Locate the cell with the specified text and output its [X, Y] center coordinate. 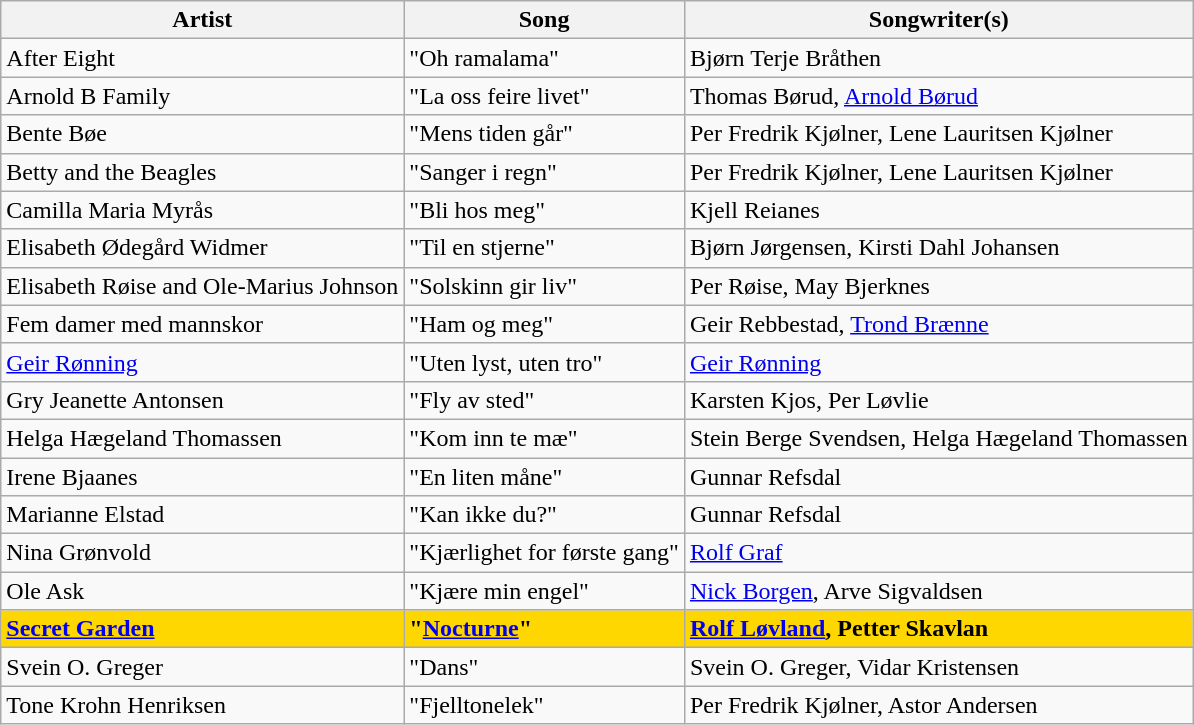
Betty and the Beagles [202, 172]
Arnold B Family [202, 96]
Nina Grønvold [202, 553]
"La oss feire livet" [544, 96]
Bjørn Terje Bråthen [938, 58]
Songwriter(s) [938, 20]
"Fjelltonelek" [544, 705]
"Kom inn te mæ" [544, 438]
Tone Krohn Henriksen [202, 705]
"Ham og meg" [544, 324]
"Uten lyst, uten tro" [544, 362]
"Oh ramalama" [544, 58]
Rolf Løvland, Petter Skavlan [938, 629]
"Bli hos meg" [544, 210]
Helga Hægeland Thomassen [202, 438]
Gry Jeanette Antonsen [202, 400]
"Fly av sted" [544, 400]
Fem damer med mannskor [202, 324]
Camilla Maria Myrås [202, 210]
Karsten Kjos, Per Løvlie [938, 400]
Artist [202, 20]
Song [544, 20]
Svein O. Greger [202, 667]
"Mens tiden går" [544, 134]
Bente Bøe [202, 134]
"Kan ikke du?" [544, 515]
Ole Ask [202, 591]
After Eight [202, 58]
Irene Bjaanes [202, 477]
Marianne Elstad [202, 515]
Rolf Graf [938, 553]
Elisabeth Ødegård Widmer [202, 248]
Bjørn Jørgensen, Kirsti Dahl Johansen [938, 248]
"Kjærlighet for første gang" [544, 553]
"Sanger i regn" [544, 172]
Thomas Børud, Arnold Børud [938, 96]
Per Røise, May Bjerknes [938, 286]
Geir Rebbestad, Trond Brænne [938, 324]
"Dans" [544, 667]
"Nocturne" [544, 629]
Nick Borgen, Arve Sigvaldsen [938, 591]
"En liten måne" [544, 477]
Per Fredrik Kjølner, Astor Andersen [938, 705]
Secret Garden [202, 629]
Stein Berge Svendsen, Helga Hægeland Thomassen [938, 438]
"Til en stjerne" [544, 248]
Elisabeth Røise and Ole-Marius Johnson [202, 286]
"Kjære min engel" [544, 591]
Svein O. Greger, Vidar Kristensen [938, 667]
"Solskinn gir liv" [544, 286]
Kjell Reianes [938, 210]
